Identify which cell holds the provided text, then report its [X, Y] central coordinate. 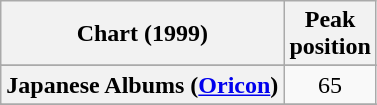
65 [330, 85]
Chart (1999) [142, 34]
Peakposition [330, 34]
Japanese Albums (Oricon) [142, 85]
